Search for the cell housing the specified text and yield its (X, Y) center coordinate. 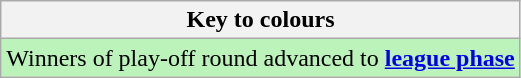
Winners of play-off round advanced to league phase (261, 58)
Key to colours (261, 20)
